Detect which cell encompasses the target text, then output its [X, Y] center coordinate. 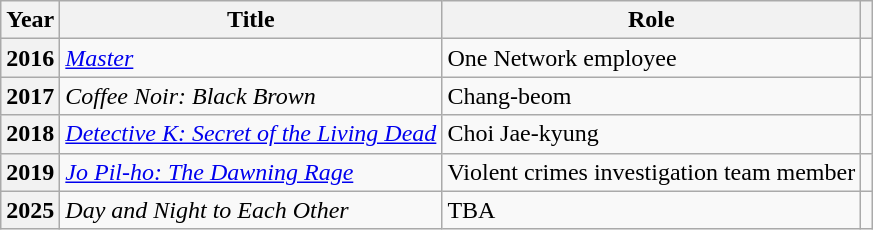
2019 [30, 172]
2017 [30, 96]
TBA [652, 210]
Day and Night to Each Other [251, 210]
Master [251, 58]
Violent crimes investigation team member [652, 172]
Choi Jae-kyung [652, 134]
Role [652, 20]
Jo Pil-ho: The Dawning Rage [251, 172]
Coffee Noir: Black Brown [251, 96]
Detective K: Secret of the Living Dead [251, 134]
Chang-beom [652, 96]
One Network employee [652, 58]
Title [251, 20]
2025 [30, 210]
Year [30, 20]
2016 [30, 58]
2018 [30, 134]
